Detect which cell encompasses the target text, then output its [x, y] center coordinate. 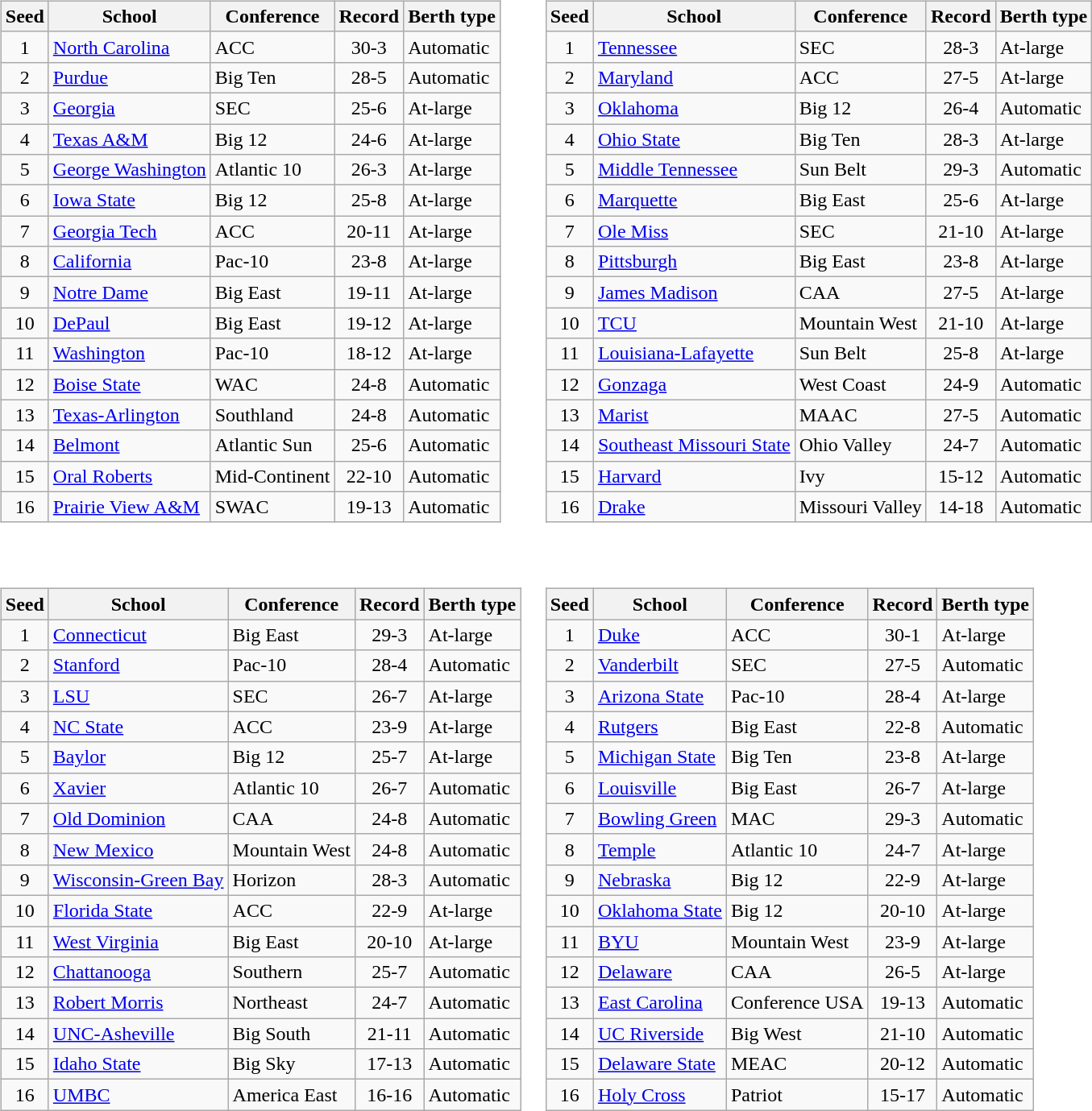
WAC [272, 384]
Big West [797, 1034]
26-3 [369, 170]
Ole Miss [694, 231]
MAC [797, 819]
24-6 [369, 139]
West Coast [861, 384]
14-18 [961, 507]
UNC-Asheville [139, 1034]
Tennessee [694, 47]
California [129, 262]
North Carolina [129, 47]
20-12 [903, 1064]
Southern [292, 972]
Boise State [129, 384]
Chattanooga [139, 972]
18-12 [369, 354]
Iowa State [129, 201]
26-5 [903, 972]
James Madison [694, 292]
Marquette [694, 201]
TCU [694, 323]
26-4 [961, 108]
Southland [272, 415]
Washington [129, 354]
Delaware State [659, 1064]
Purdue [129, 77]
SWAC [272, 507]
Texas-Arlington [129, 415]
Notre Dame [129, 292]
17-13 [389, 1064]
Big South [292, 1034]
Atlantic Sun [272, 446]
Louisiana-Lafayette [694, 354]
Florida State [139, 910]
Harvard [694, 476]
20-11 [369, 231]
Robert Morris [139, 1003]
24-9 [961, 384]
Rutgers [659, 727]
Pittsburgh [694, 262]
15-17 [903, 1095]
Oklahoma State [659, 910]
West Virginia [139, 942]
22-10 [369, 476]
19-12 [369, 323]
DePaul [129, 323]
Bowling Green [659, 819]
Connecticut [139, 635]
New Mexico [139, 849]
Louisville [659, 788]
America East [292, 1095]
MAAC [861, 415]
Holy Cross [659, 1095]
Prairie View A&M [129, 507]
Wisconsin-Green Bay [139, 880]
19-11 [369, 292]
Drake [694, 507]
Oklahoma [694, 108]
East Carolina [659, 1003]
MEAC [797, 1064]
28-5 [369, 77]
UC Riverside [659, 1034]
Belmont [129, 446]
Nebraska [659, 880]
Arizona State [659, 696]
Oral Roberts [129, 476]
Southeast Missouri State [694, 446]
16-16 [389, 1095]
Patriot [797, 1095]
BYU [659, 942]
Xavier [139, 788]
Ivy [861, 476]
Idaho State [139, 1064]
Mid-Continent [272, 476]
NC State [139, 727]
Horizon [292, 880]
George Washington [129, 170]
Ohio State [694, 139]
UMBC [139, 1095]
Northeast [292, 1003]
21-11 [389, 1034]
Maryland [694, 77]
Gonzaga [694, 384]
Conference USA [797, 1003]
Georgia Tech [129, 231]
Temple [659, 849]
LSU [139, 696]
Missouri Valley [861, 507]
Delaware [659, 972]
Marist [694, 415]
Ohio Valley [861, 446]
Middle Tennessee [694, 170]
Michigan State [659, 757]
30-1 [903, 635]
22-8 [903, 727]
Duke [659, 635]
15-12 [961, 476]
30-3 [369, 47]
Baylor [139, 757]
Stanford [139, 665]
Georgia [129, 108]
Texas A&M [129, 139]
Vanderbilt [659, 665]
Big Sky [292, 1064]
Old Dominion [139, 819]
